Scan for the cell matching the given text and deliver its (x, y) coordinate at center. 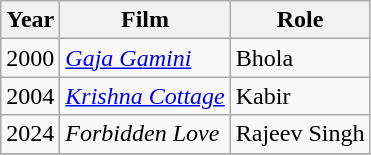
Krishna Cottage (145, 96)
Forbidden Love (145, 134)
Role (300, 20)
2004 (30, 96)
2024 (30, 134)
Year (30, 20)
Rajeev Singh (300, 134)
Gaja Gamini (145, 58)
Film (145, 20)
Kabir (300, 96)
Bhola (300, 58)
2000 (30, 58)
